Output the (x, y) coordinate of the center of the cell containing the given text.  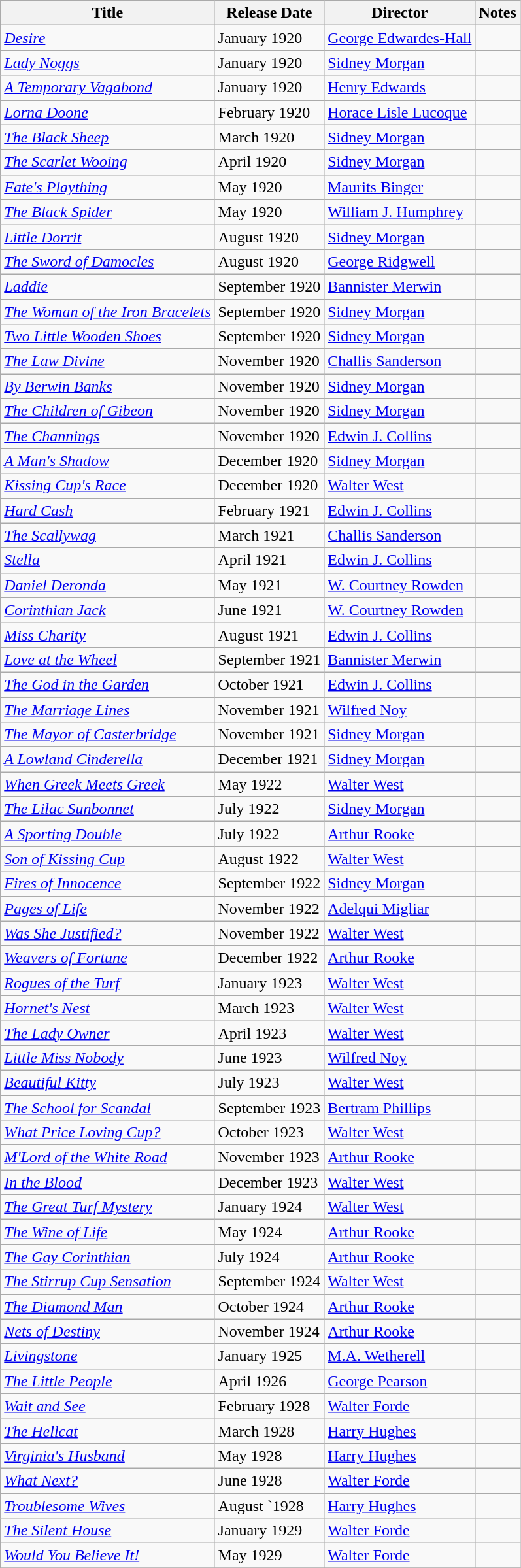
Virginia's Husband (107, 1456)
April 1926 (269, 1381)
Maurits Binger (400, 187)
The Scarlet Wooing (107, 162)
The Black Sheep (107, 137)
The Channings (107, 436)
July 1923 (269, 1082)
September 1922 (269, 884)
Corinthian Jack (107, 610)
April 1923 (269, 1033)
Weavers of Fortune (107, 958)
The Black Spider (107, 212)
November 1924 (269, 1331)
Love at the Wheel (107, 659)
February 1921 (269, 510)
Release Date (269, 13)
October 1921 (269, 684)
Stella (107, 560)
January 1924 (269, 1207)
Would You Believe It! (107, 1556)
Rogues of the Turf (107, 983)
Little Dorrit (107, 237)
Hornet's Nest (107, 1008)
M'Lord of the White Road (107, 1158)
The God in the Garden (107, 684)
September 1923 (269, 1108)
Notes (497, 13)
January 1929 (269, 1531)
Fate's Plaything (107, 187)
The Lilac Sunbonnet (107, 809)
Lorna Doone (107, 112)
A Temporary Vagabond (107, 88)
Two Little Wooden Shoes (107, 337)
Was She Justified? (107, 933)
June 1921 (269, 610)
March 1921 (269, 535)
The Diamond Man (107, 1307)
June 1923 (269, 1058)
A Lowland Cinderella (107, 759)
In the Blood (107, 1182)
March 1923 (269, 1008)
Livingstone (107, 1356)
William J. Humphrey (400, 212)
December 1923 (269, 1182)
The Stirrup Cup Sensation (107, 1282)
October 1923 (269, 1133)
August 1922 (269, 859)
Henry Edwards (400, 88)
April 1921 (269, 560)
May 1921 (269, 585)
By Berwin Banks (107, 386)
September 1921 (269, 659)
The Law Divine (107, 361)
June 1928 (269, 1480)
When Greek Meets Greek (107, 784)
May 1924 (269, 1232)
What Price Loving Cup? (107, 1133)
The Gay Corinthian (107, 1257)
The School for Scandal (107, 1108)
Adelqui Migliar (400, 909)
December 1922 (269, 958)
January 1923 (269, 983)
Desire (107, 38)
Director (400, 13)
The Great Turf Mystery (107, 1207)
The Hellcat (107, 1431)
Troublesome Wives (107, 1505)
George Edwardes-Hall (400, 38)
Pages of Life (107, 909)
August 1921 (269, 635)
The Little People (107, 1381)
Title (107, 13)
Horace Lisle Lucoque (400, 112)
M.A. Wetherell (400, 1356)
February 1928 (269, 1406)
Kissing Cup's Race (107, 486)
Fires of Innocence (107, 884)
The Woman of the Iron Bracelets (107, 312)
Hard Cash (107, 510)
Bertram Phillips (400, 1108)
Wait and See (107, 1406)
The Mayor of Casterbridge (107, 735)
November 1923 (269, 1158)
Miss Charity (107, 635)
Son of Kissing Cup (107, 859)
The Wine of Life (107, 1232)
September 1924 (269, 1282)
May 1922 (269, 784)
May 1929 (269, 1556)
May 1928 (269, 1456)
What Next? (107, 1480)
December 1921 (269, 759)
George Ridgwell (400, 261)
The Silent House (107, 1531)
April 1920 (269, 162)
George Pearson (400, 1381)
July 1924 (269, 1257)
The Sword of Damocles (107, 261)
The Lady Owner (107, 1033)
The Children of Gibeon (107, 411)
The Marriage Lines (107, 709)
March 1920 (269, 137)
January 1925 (269, 1356)
Little Miss Nobody (107, 1058)
March 1928 (269, 1431)
A Man's Shadow (107, 461)
Lady Noggs (107, 63)
Nets of Destiny (107, 1331)
The Scallywag (107, 535)
October 1924 (269, 1307)
Laddie (107, 286)
Daniel Deronda (107, 585)
August `1928 (269, 1505)
February 1920 (269, 112)
Beautiful Kitty (107, 1082)
A Sporting Double (107, 834)
